Search for the cell housing the specified text and yield its [X, Y] center coordinate. 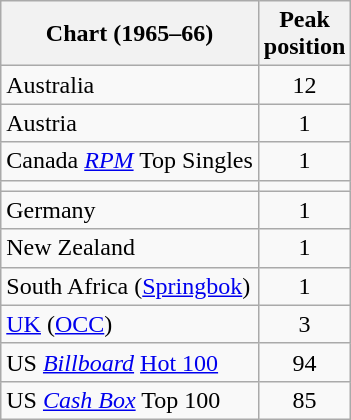
South Africa (Springbok) [130, 286]
85 [304, 400]
New Zealand [130, 248]
Germany [130, 210]
Peakposition [304, 34]
US Cash Box Top 100 [130, 400]
12 [304, 85]
Austria [130, 123]
Chart (1965–66) [130, 34]
US Billboard Hot 100 [130, 362]
UK (OCC) [130, 324]
94 [304, 362]
Australia [130, 85]
3 [304, 324]
Canada RPM Top Singles [130, 161]
